Find where the given text appears and provide that cell's center as [x, y] coordinate. 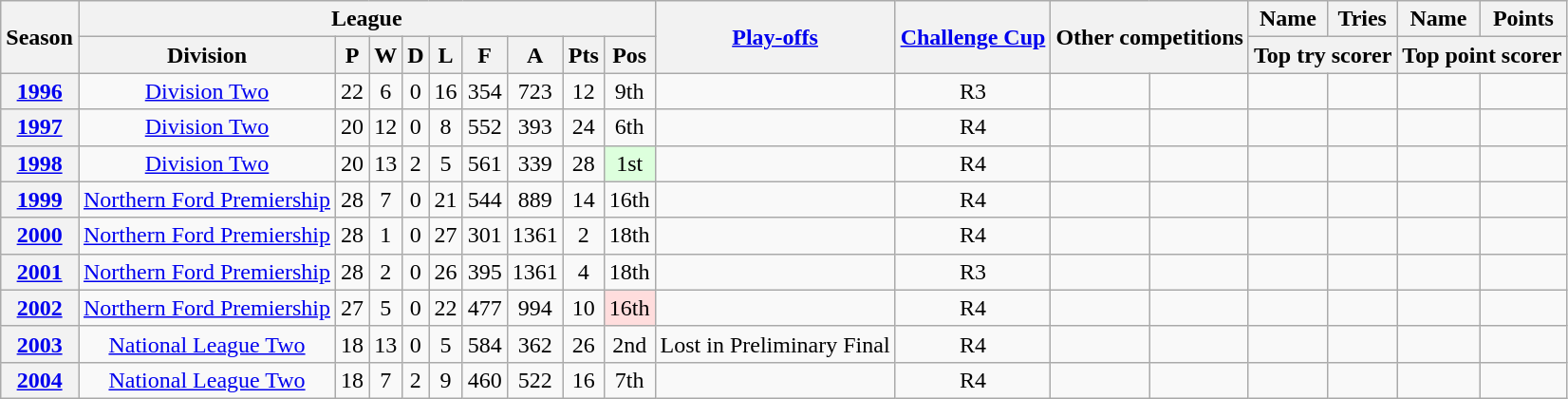
1st [629, 163]
7th [629, 380]
P [353, 55]
460 [484, 380]
10 [583, 308]
6 [385, 91]
L [446, 55]
522 [535, 380]
1997 [40, 127]
Pos [629, 55]
339 [535, 163]
Season [40, 37]
F [484, 55]
League [366, 19]
552 [484, 127]
Top point scorer [1483, 55]
A [535, 55]
354 [484, 91]
8 [446, 127]
Top try scorer [1322, 55]
477 [484, 308]
2003 [40, 344]
723 [535, 91]
6th [629, 127]
24 [583, 127]
2004 [40, 380]
393 [535, 127]
2nd [629, 344]
1999 [40, 199]
Other competitions [1150, 37]
W [385, 55]
2001 [40, 272]
Lost in Preliminary Final [775, 344]
Pts [583, 55]
Points [1523, 19]
889 [535, 199]
1998 [40, 163]
9 [446, 380]
2000 [40, 236]
14 [583, 199]
Challenge Cup [973, 37]
9th [629, 91]
544 [484, 199]
362 [535, 344]
395 [484, 272]
301 [484, 236]
1996 [40, 91]
21 [446, 199]
2002 [40, 308]
Tries [1363, 19]
584 [484, 344]
994 [535, 308]
D [416, 55]
Division [207, 55]
1 [385, 236]
Play-offs [775, 37]
561 [484, 163]
4 [583, 272]
